Determine the (X, Y) coordinate at the center of the cell enclosing the given text.  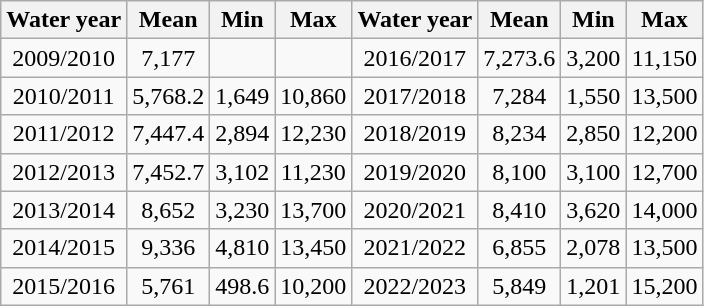
2016/2017 (415, 58)
10,860 (314, 96)
8,100 (520, 172)
6,855 (520, 248)
1,201 (594, 286)
13,700 (314, 210)
3,230 (242, 210)
2013/2014 (64, 210)
8,410 (520, 210)
14,000 (664, 210)
5,761 (168, 286)
2022/2023 (415, 286)
2011/2012 (64, 134)
2,894 (242, 134)
2017/2018 (415, 96)
11,230 (314, 172)
3,200 (594, 58)
8,652 (168, 210)
7,447.4 (168, 134)
498.6 (242, 286)
2,078 (594, 248)
1,550 (594, 96)
15,200 (664, 286)
1,649 (242, 96)
8,234 (520, 134)
2021/2022 (415, 248)
2,850 (594, 134)
2014/2015 (64, 248)
11,150 (664, 58)
5,768.2 (168, 96)
5,849 (520, 286)
2019/2020 (415, 172)
7,273.6 (520, 58)
3,102 (242, 172)
2015/2016 (64, 286)
12,200 (664, 134)
3,100 (594, 172)
12,230 (314, 134)
2018/2019 (415, 134)
7,284 (520, 96)
3,620 (594, 210)
2009/2010 (64, 58)
7,177 (168, 58)
7,452.7 (168, 172)
9,336 (168, 248)
2020/2021 (415, 210)
4,810 (242, 248)
10,200 (314, 286)
2010/2011 (64, 96)
13,450 (314, 248)
2012/2013 (64, 172)
12,700 (664, 172)
